Pinpoint the cell where the given text exists, returning its (x, y) midpoint coordinate. 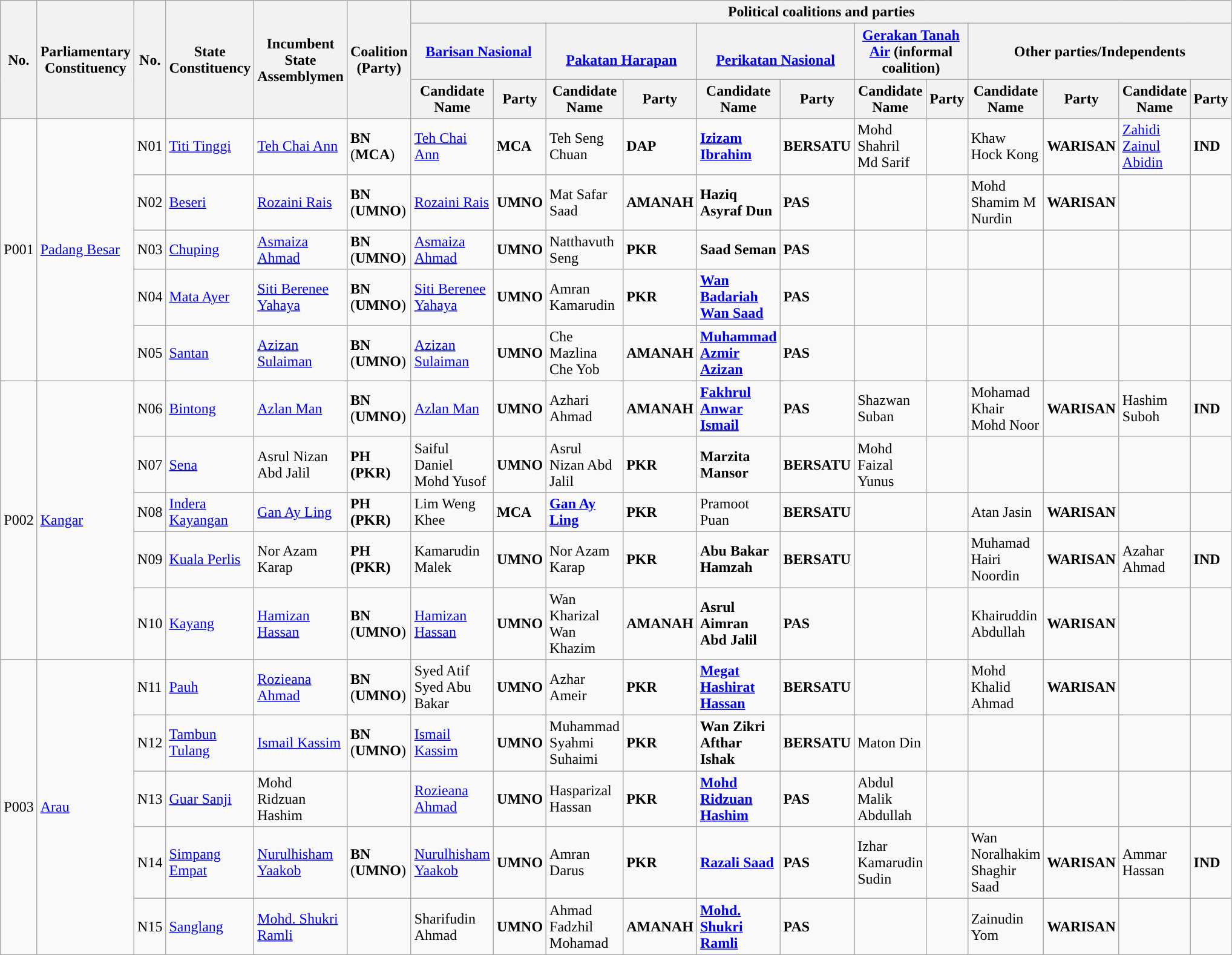
Chuping (210, 249)
Beseri (210, 202)
N15 (150, 927)
Razali Saad (738, 863)
Fakhrul Anwar Ismail (738, 409)
Kangar (85, 520)
Syed Atif Syed Abu Bakar (452, 688)
DAP (660, 146)
Ammar Hassan (1155, 863)
Padang Besar (85, 249)
Sanglang (210, 927)
Azhari Ahmad (585, 409)
Coalition (Party) (379, 59)
Pauh (210, 688)
Saiful Daniel Mohd Yusof (452, 464)
Abdul Malik Abdullah (891, 799)
Zainudin Yom (1006, 927)
Megat Hashirat Hassan (738, 688)
Khairuddin Abdullah (1006, 623)
Izizam Ibrahim (738, 146)
Pakatan Harapan (622, 51)
Hasparizal Hassan (585, 799)
Wan Noralhakim Shaghir Saad (1006, 863)
N12 (150, 743)
Abu Bakar Hamzah (738, 559)
N08 (150, 512)
Zahidi Zainul Abidin (1155, 146)
Kamarudin Malek (452, 559)
N05 (150, 353)
Mohd Shahril Md Sarif (891, 146)
Titi Tinggi (210, 146)
Amran Kamarudin (585, 297)
Natthavuth Seng (585, 249)
Wan Kharizal Wan Khazim (585, 623)
Wan Zikri Afthar Ishak (738, 743)
Azhar Ameir (585, 688)
Shazwan Suban (891, 409)
Political coalitions and parties (821, 12)
Parliamentary Constituency (85, 59)
Other parties/Independents (1099, 51)
P003 (19, 807)
Saad Seman (738, 249)
Izhar Kamarudin Sudin (891, 863)
Teh Seng Chuan (585, 146)
Wan Badariah Wan Saad (738, 297)
Santan (210, 353)
Mohd Khalid Ahmad (1006, 688)
Muhammad Azmir Azizan (738, 353)
Maton Din (891, 743)
Asrul Aimran Abd Jalil (738, 623)
Haziq Asyraf Dun (738, 202)
N03 (150, 249)
N07 (150, 464)
Bintong (210, 409)
Amran Darus (585, 863)
N04 (150, 297)
Khaw Hock Kong (1006, 146)
N14 (150, 863)
Incumbent State Assemblymen (301, 59)
Sharifudin Ahmad (452, 927)
Mat Safar Saad (585, 202)
Tambun Tulang (210, 743)
Arau (85, 807)
Lim Weng Khee (452, 512)
Barisan Nasional (478, 51)
Sena (210, 464)
Perikatan Nasional (775, 51)
Simpang Empat (210, 863)
Ahmad Fadzhil Mohamad (585, 927)
N09 (150, 559)
N10 (150, 623)
Hashim Suboh (1155, 409)
Mohamad Khair Mohd Noor (1006, 409)
Kayang (210, 623)
N11 (150, 688)
Mohd Faizal Yunus (891, 464)
Pramoot Puan (738, 512)
P002 (19, 520)
P001 (19, 249)
N02 (150, 202)
Mata Ayer (210, 297)
Indera Kayangan (210, 512)
Muhamad Hairi Noordin (1006, 559)
Mohd Shamim M Nurdin (1006, 202)
Muhammad Syahmi Suhaimi (585, 743)
BN (MCA) (379, 146)
State Constituency (210, 59)
Azahar Ahmad (1155, 559)
N06 (150, 409)
Gerakan Tanah Air (informal coalition) (911, 51)
Kuala Perlis (210, 559)
Marzita Mansor (738, 464)
Guar Sanji (210, 799)
Atan Jasin (1006, 512)
N13 (150, 799)
Che Mazlina Che Yob (585, 353)
N01 (150, 146)
